Pinpoint the cell where the given text exists, returning its (X, Y) midpoint coordinate. 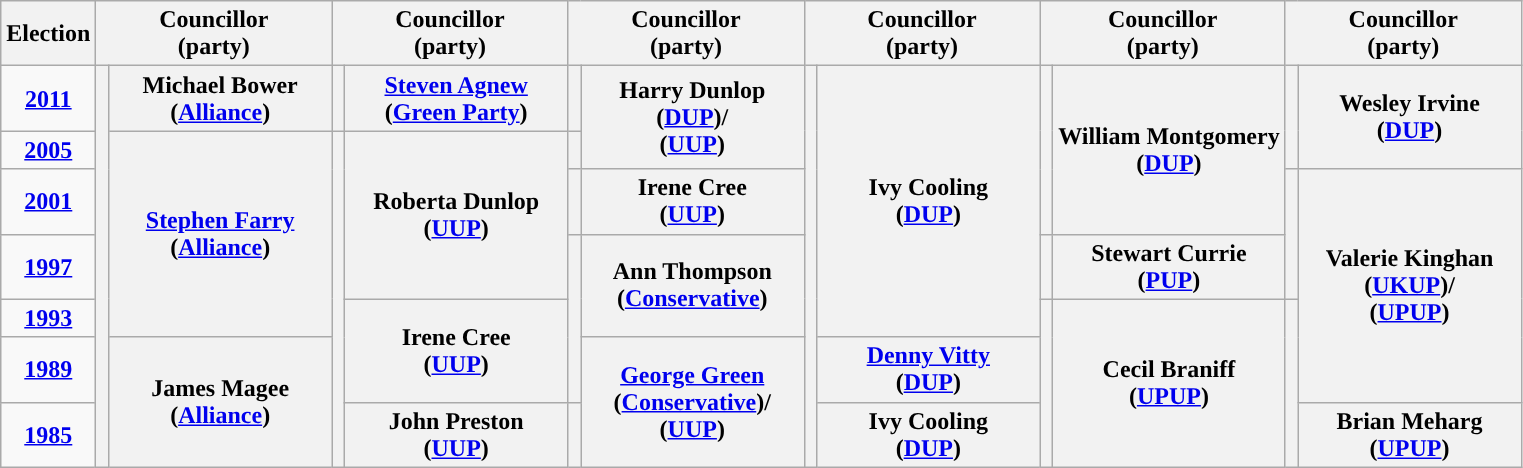
Ann Thompson (Conservative) (692, 286)
1997 (48, 266)
Brian Meharg (UPUP) (1410, 434)
Stewart Currie (PUP) (1170, 266)
Denny Vitty (DUP) (929, 370)
Valerie Kinghan (UKUP)/ (UPUP) (1410, 286)
Roberta Dunlop (UUP) (456, 215)
2011 (48, 98)
Wesley Irvine (DUP) (1410, 118)
Cecil Braniff (UPUP) (1170, 383)
2001 (48, 202)
Michael Bower (Alliance) (220, 98)
1989 (48, 370)
James Magee (Alliance) (220, 402)
1985 (48, 434)
Harry Dunlop (DUP)/ (UUP) (692, 118)
John Preston (UUP) (456, 434)
Steven Agnew (Green Party) (456, 98)
William Montgomery (DUP) (1170, 150)
George Green (Conservative)/ (UUP) (692, 402)
1993 (48, 318)
Election (48, 34)
Stephen Farry (Alliance) (220, 234)
2005 (48, 150)
